Detect which cell encompasses the target text, then output its [x, y] center coordinate. 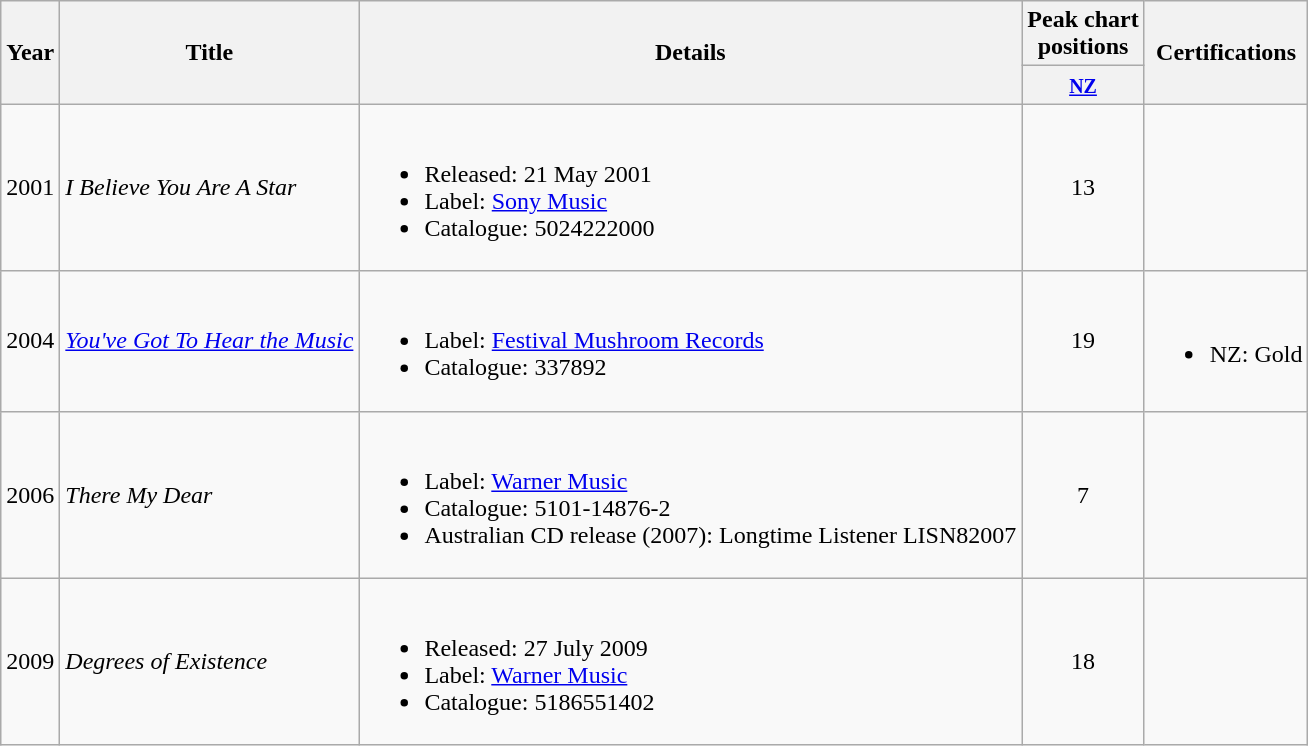
There My Dear [210, 494]
I Believe You Are A Star [210, 188]
Certifications [1226, 52]
7 [1083, 494]
2009 [30, 662]
Label: Warner MusicCatalogue: 5101-14876-2Australian CD release (2007): Longtime Listener LISN82007 [690, 494]
19 [1083, 341]
2004 [30, 341]
Year [30, 52]
13 [1083, 188]
Released: 21 May 2001Label: Sony MusicCatalogue: 5024222000 [690, 188]
Details [690, 52]
You've Got To Hear the Music [210, 341]
18 [1083, 662]
Released: 27 July 2009Label: Warner MusicCatalogue: 5186551402 [690, 662]
2001 [30, 188]
NZ: Gold [1226, 341]
Title [210, 52]
NZ [1083, 85]
Degrees of Existence [210, 662]
Label: Festival Mushroom RecordsCatalogue: 337892 [690, 341]
2006 [30, 494]
Peak chartpositions [1083, 34]
